Determine the [X, Y] coordinate at the center of the cell enclosing the given text.  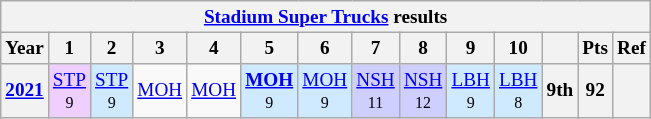
92 [596, 91]
10 [518, 48]
Year [25, 48]
7 [376, 48]
LBH9 [471, 91]
NSH12 [423, 91]
2 [112, 48]
9th [560, 91]
2021 [25, 91]
8 [423, 48]
LBH8 [518, 91]
4 [214, 48]
Stadium Super Trucks results [326, 17]
Pts [596, 48]
NSH11 [376, 91]
6 [325, 48]
Ref [632, 48]
1 [69, 48]
5 [270, 48]
3 [160, 48]
9 [471, 48]
